Return (X, Y) of the center of cell containing provided text 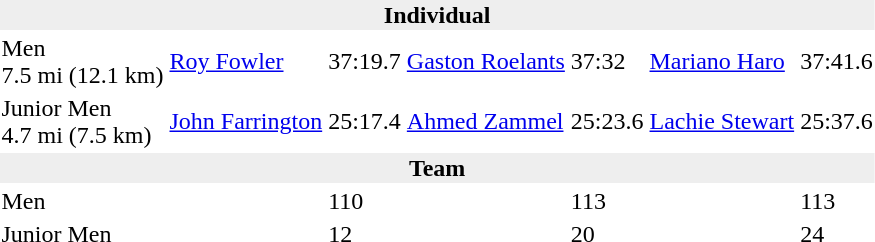
Mariano Haro (722, 62)
110 (365, 201)
Roy Fowler (246, 62)
37:32 (607, 62)
Men (82, 201)
Team (437, 168)
25:37.6 (837, 122)
25:17.4 (365, 122)
Men7.5 mi (12.1 km) (82, 62)
Individual (437, 15)
25:23.6 (607, 122)
37:41.6 (837, 62)
Junior Men4.7 mi (7.5 km) (82, 122)
37:19.7 (365, 62)
John Farrington (246, 122)
Lachie Stewart (722, 122)
Ahmed Zammel (486, 122)
Gaston Roelants (486, 62)
